Identify which cell holds the provided text, then report its (x, y) central coordinate. 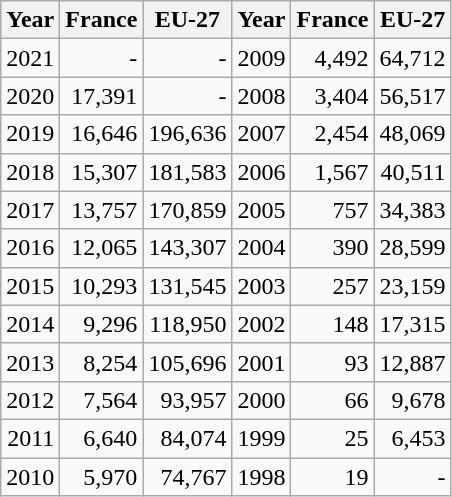
2005 (262, 210)
19 (332, 477)
66 (332, 400)
2015 (30, 286)
2011 (30, 438)
74,767 (188, 477)
7,564 (102, 400)
8,254 (102, 362)
93,957 (188, 400)
6,640 (102, 438)
93 (332, 362)
2013 (30, 362)
2007 (262, 134)
105,696 (188, 362)
13,757 (102, 210)
2004 (262, 248)
2016 (30, 248)
5,970 (102, 477)
2009 (262, 58)
2012 (30, 400)
2010 (30, 477)
9,296 (102, 324)
118,950 (188, 324)
2006 (262, 172)
131,545 (188, 286)
4,492 (332, 58)
2019 (30, 134)
84,074 (188, 438)
2002 (262, 324)
17,391 (102, 96)
148 (332, 324)
196,636 (188, 134)
2014 (30, 324)
2021 (30, 58)
1999 (262, 438)
2000 (262, 400)
40,511 (412, 172)
257 (332, 286)
2018 (30, 172)
2003 (262, 286)
16,646 (102, 134)
2,454 (332, 134)
2001 (262, 362)
3,404 (332, 96)
390 (332, 248)
143,307 (188, 248)
64,712 (412, 58)
34,383 (412, 210)
2008 (262, 96)
56,517 (412, 96)
15,307 (102, 172)
170,859 (188, 210)
25 (332, 438)
12,887 (412, 362)
12,065 (102, 248)
1998 (262, 477)
1,567 (332, 172)
2017 (30, 210)
10,293 (102, 286)
28,599 (412, 248)
23,159 (412, 286)
757 (332, 210)
9,678 (412, 400)
48,069 (412, 134)
181,583 (188, 172)
6,453 (412, 438)
17,315 (412, 324)
2020 (30, 96)
